Identify which cell holds the provided text, then report its [X, Y] central coordinate. 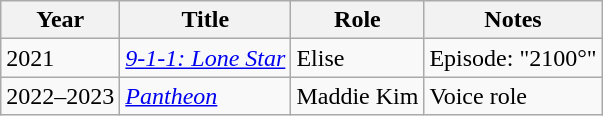
Role [358, 20]
Year [60, 20]
Title [206, 20]
2021 [60, 58]
Pantheon [206, 96]
Episode: "2100°" [513, 58]
2022–2023 [60, 96]
Maddie Kim [358, 96]
9-1-1: Lone Star [206, 58]
Notes [513, 20]
Voice role [513, 96]
Elise [358, 58]
